Find where the given text appears and provide that cell's center as [x, y] coordinate. 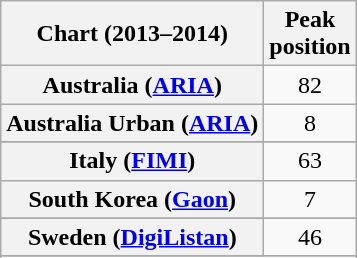
7 [310, 199]
46 [310, 237]
Italy (FIMI) [132, 161]
South Korea (Gaon) [132, 199]
Sweden (DigiListan) [132, 237]
Peakposition [310, 34]
63 [310, 161]
Australia (ARIA) [132, 85]
Chart (2013–2014) [132, 34]
8 [310, 123]
Australia Urban (ARIA) [132, 123]
82 [310, 85]
